Output the (x, y) coordinate of the center of the cell containing the given text.  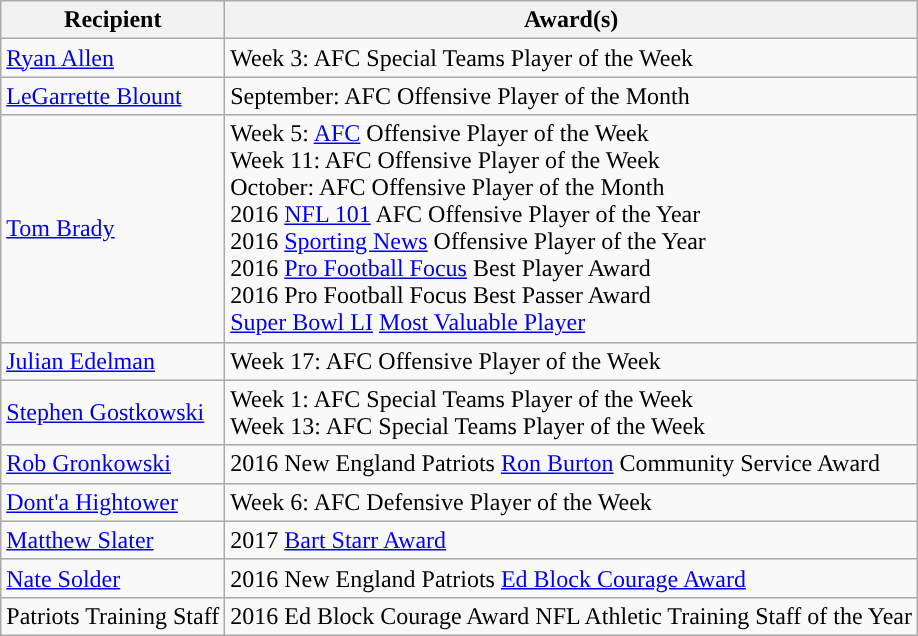
Patriots Training Staff (113, 616)
Rob Gronkowski (113, 464)
2017 Bart Starr Award (572, 540)
Nate Solder (113, 578)
Tom Brady (113, 228)
Matthew Slater (113, 540)
September: AFC Offensive Player of the Month (572, 96)
LeGarrette Blount (113, 96)
Dont'a Hightower (113, 502)
2016 New England Patriots Ed Block Courage Award (572, 578)
Recipient (113, 20)
Week 3: AFC Special Teams Player of the Week (572, 58)
Stephen Gostkowski (113, 412)
Week 1: AFC Special Teams Player of the WeekWeek 13: AFC Special Teams Player of the Week (572, 412)
Week 17: AFC Offensive Player of the Week (572, 361)
2016 New England Patriots Ron Burton Community Service Award (572, 464)
Week 6: AFC Defensive Player of the Week (572, 502)
Julian Edelman (113, 361)
Ryan Allen (113, 58)
Award(s) (572, 20)
2016 Ed Block Courage Award NFL Athletic Training Staff of the Year (572, 616)
